Output the (X, Y) coordinate of the center of the cell containing the given text.  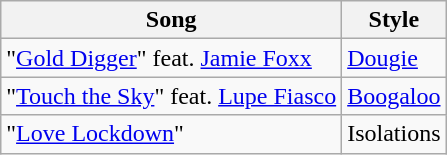
Dougie (394, 58)
Isolations (394, 134)
"Touch the Sky" feat. Lupe Fiasco (172, 96)
Song (172, 20)
"Gold Digger" feat. Jamie Foxx (172, 58)
"Love Lockdown" (172, 134)
Style (394, 20)
Boogaloo (394, 96)
